For the text-containing cell, return its midpoint in (x, y) coordinate format. 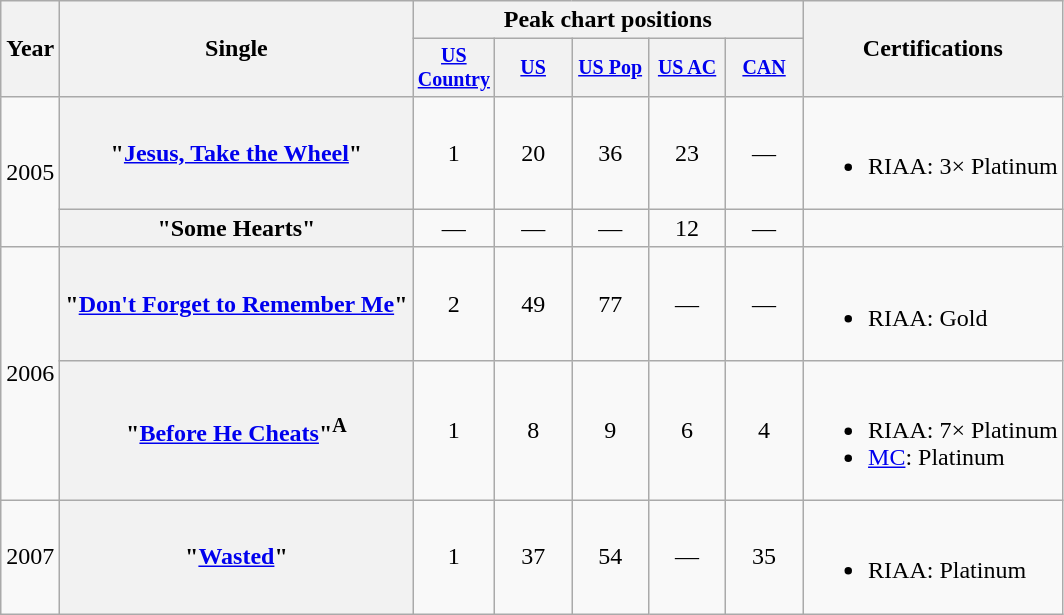
36 (610, 152)
49 (534, 304)
6 (688, 430)
RIAA: Platinum (934, 558)
"Don't Forget to Remember Me" (236, 304)
35 (764, 558)
4 (764, 430)
2005 (30, 172)
US AC (688, 68)
23 (688, 152)
US Pop (610, 68)
"Jesus, Take the Wheel" (236, 152)
20 (534, 152)
77 (610, 304)
US Country (454, 68)
Year (30, 49)
"Before He Cheats"A (236, 430)
12 (688, 228)
2007 (30, 558)
"Some Hearts" (236, 228)
9 (610, 430)
RIAA: 7× PlatinumMC: Platinum (934, 430)
"Wasted" (236, 558)
RIAA: Gold (934, 304)
37 (534, 558)
2 (454, 304)
Certifications (934, 49)
US (534, 68)
54 (610, 558)
Single (236, 49)
8 (534, 430)
RIAA: 3× Platinum (934, 152)
Peak chart positions (608, 20)
2006 (30, 374)
CAN (764, 68)
